Detect which cell encompasses the target text, then output its (x, y) center coordinate. 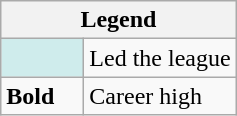
Led the league (160, 58)
Legend (118, 20)
Career high (160, 96)
Bold (42, 96)
